Return the [x, y] coordinate for the center point of the cell that contains the specified text.  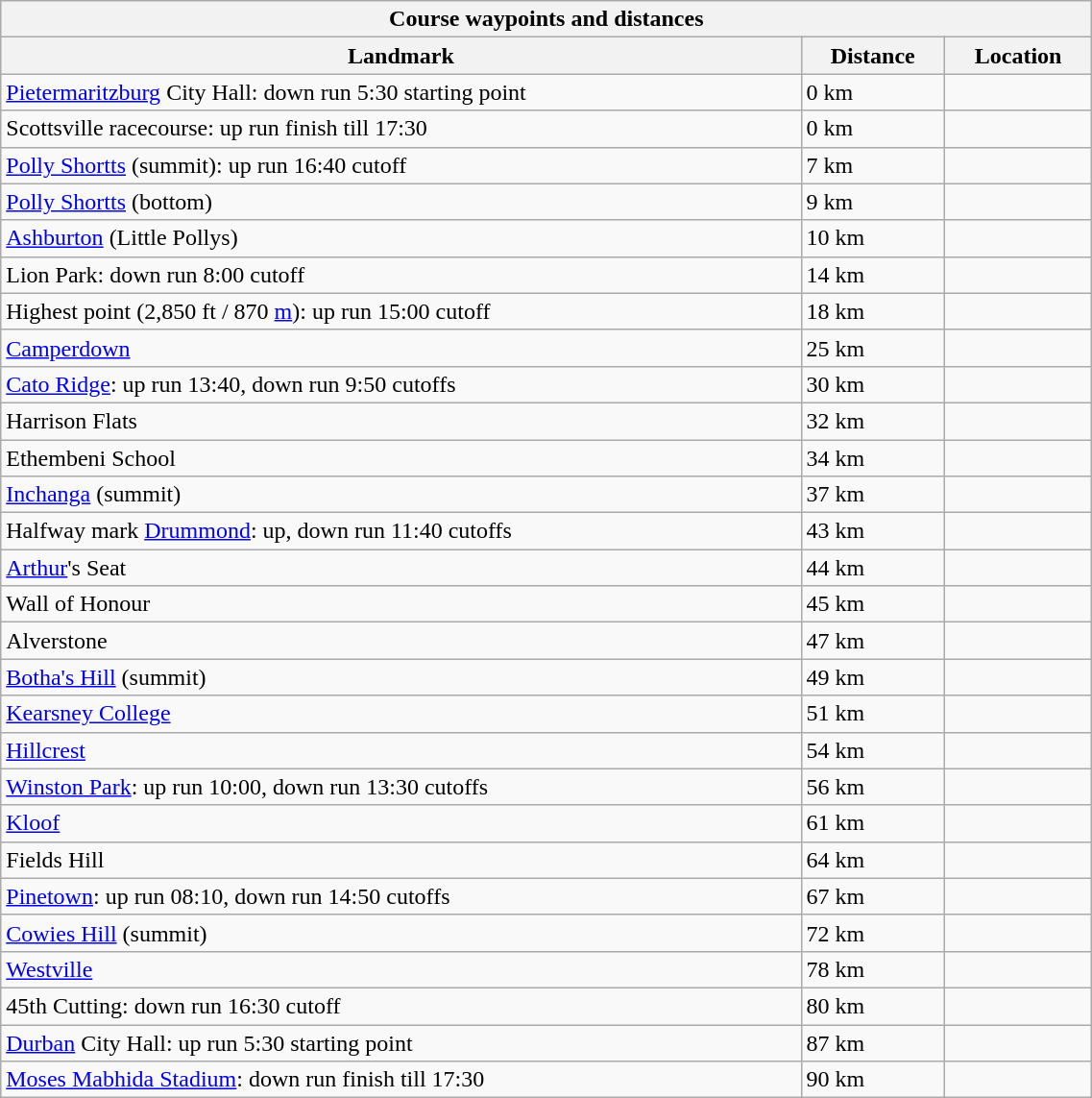
64 km [872, 860]
49 km [872, 677]
30 km [872, 384]
Polly Shortts (bottom) [401, 202]
Harrison Flats [401, 421]
Botha's Hill (summit) [401, 677]
7 km [872, 165]
Pinetown: up run 08:10, down run 14:50 cutoffs [401, 896]
Scottsville racecourse: up run finish till 17:30 [401, 129]
45th Cutting: down run 16:30 cutoff [401, 1006]
Lion Park: down run 8:00 cutoff [401, 275]
Wall of Honour [401, 604]
Kearsney College [401, 714]
44 km [872, 568]
Distance [872, 56]
14 km [872, 275]
87 km [872, 1042]
32 km [872, 421]
10 km [872, 238]
Cato Ridge: up run 13:40, down run 9:50 cutoffs [401, 384]
34 km [872, 458]
72 km [872, 933]
Winston Park: up run 10:00, down run 13:30 cutoffs [401, 787]
Kloof [401, 823]
25 km [872, 348]
56 km [872, 787]
Halfway mark Drummond: up, down run 11:40 cutoffs [401, 531]
47 km [872, 641]
Ashburton (Little Pollys) [401, 238]
Pietermaritzburg City Hall: down run 5:30 starting point [401, 92]
Moses Mabhida Stadium: down run finish till 17:30 [401, 1080]
90 km [872, 1080]
43 km [872, 531]
Course waypoints and distances [546, 19]
45 km [872, 604]
Westville [401, 969]
Inchanga (summit) [401, 495]
Landmark [401, 56]
80 km [872, 1006]
Location [1018, 56]
Camperdown [401, 348]
Alverstone [401, 641]
61 km [872, 823]
51 km [872, 714]
Polly Shortts (summit): up run 16:40 cutoff [401, 165]
Arthur's Seat [401, 568]
54 km [872, 750]
Highest point (2,850 ft / 870 m): up run 15:00 cutoff [401, 311]
Fields Hill [401, 860]
9 km [872, 202]
78 km [872, 969]
37 km [872, 495]
18 km [872, 311]
Cowies Hill (summit) [401, 933]
67 km [872, 896]
Durban City Hall: up run 5:30 starting point [401, 1042]
Ethembeni School [401, 458]
Hillcrest [401, 750]
